Determine the (X, Y) coordinate at the center of the cell enclosing the given text.  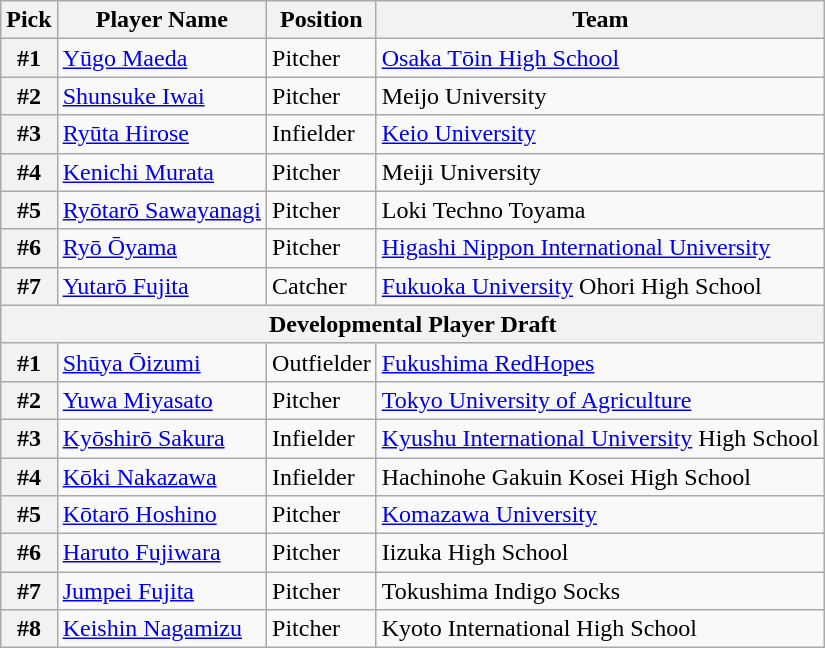
Yutarō Fujita (162, 286)
Outfielder (322, 362)
Higashi Nippon International University (600, 248)
Position (322, 20)
Team (600, 20)
Keio University (600, 134)
Tokyo University of Agriculture (600, 400)
Player Name (162, 20)
Kōki Nakazawa (162, 477)
Kōtarō Hoshino (162, 515)
Ryōtarō Sawayanagi (162, 210)
Pick (29, 20)
Loki Techno Toyama (600, 210)
Shūya Ōizumi (162, 362)
Haruto Fujiwara (162, 553)
Meiji University (600, 172)
Keishin Nagamizu (162, 629)
Ryūta Hirose (162, 134)
Kyushu International University High School (600, 438)
Catcher (322, 286)
Hachinohe Gakuin Kosei High School (600, 477)
Kenichi Murata (162, 172)
Yuwa Miyasato (162, 400)
Komazawa University (600, 515)
Meijo University (600, 96)
Yūgo Maeda (162, 58)
Kyoto International High School (600, 629)
Tokushima Indigo Socks (600, 591)
Fukushima RedHopes (600, 362)
Fukuoka University Ohori High School (600, 286)
Developmental Player Draft (413, 324)
Iizuka High School (600, 553)
Kyōshirō Sakura (162, 438)
Shunsuke Iwai (162, 96)
Jumpei Fujita (162, 591)
Ryō Ōyama (162, 248)
Osaka Tōin High School (600, 58)
#8 (29, 629)
